Output the (x, y) coordinate of the center of the cell containing the given text.  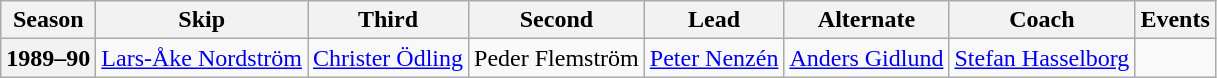
Season (48, 20)
Anders Gidlund (866, 58)
Stefan Hasselborg (1042, 58)
Peder Flemström (557, 58)
Alternate (866, 20)
Skip (202, 20)
Christer Ödling (388, 58)
Lead (714, 20)
Third (388, 20)
Peter Nenzén (714, 58)
1989–90 (48, 58)
Second (557, 20)
Events (1175, 20)
Lars-Åke Nordström (202, 58)
Coach (1042, 20)
